Pinpoint the cell where the given text exists, returning its [X, Y] midpoint coordinate. 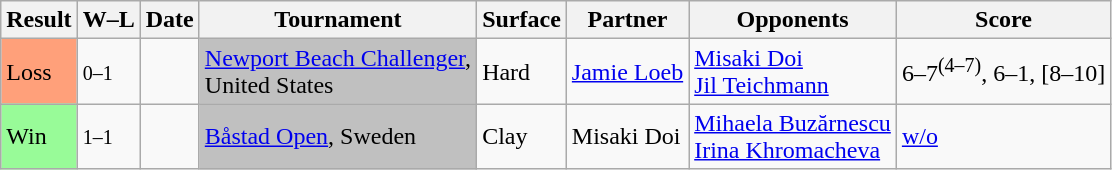
Loss [39, 72]
Mihaela Buzărnescu Irina Khromacheva [793, 136]
Hard [522, 72]
0–1 [108, 72]
Surface [522, 20]
Båstad Open, Sweden [338, 136]
Opponents [793, 20]
W–L [108, 20]
6–7(4–7), 6–1, [8–10] [1003, 72]
Result [39, 20]
Clay [522, 136]
Score [1003, 20]
Win [39, 136]
Newport Beach Challenger, United States [338, 72]
Jamie Loeb [627, 72]
Date [170, 20]
1–1 [108, 136]
Partner [627, 20]
Misaki Doi Jil Teichmann [793, 72]
Tournament [338, 20]
Misaki Doi [627, 136]
w/o [1003, 136]
